Capture the cell that displays the provided text and extract its (X, Y) central coordinate. 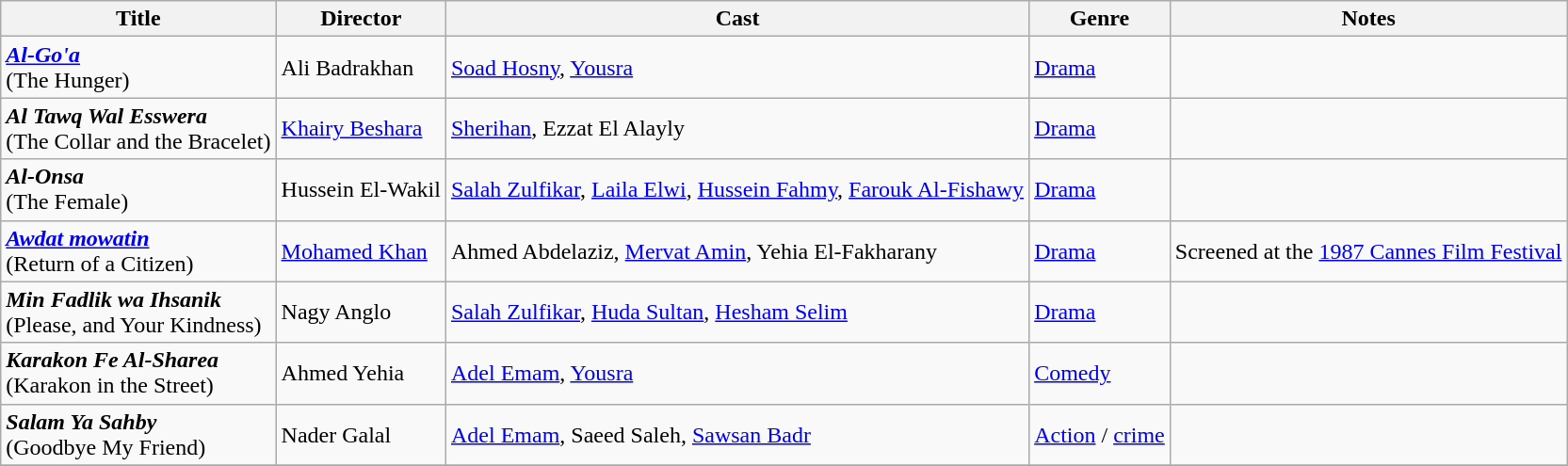
Director (361, 19)
Min Fadlik wa Ihsanik(Please, and Your Kindness) (138, 313)
Title (138, 19)
Adel Emam, Yousra (736, 373)
Nagy Anglo (361, 313)
Karakon Fe Al-Sharea(Karakon in the Street) (138, 373)
Nader Galal (361, 435)
Genre (1100, 19)
Mohamed Khan (361, 250)
Hussein El-Wakil (361, 190)
Al Tawq Wal Esswera(The Collar and the Bracelet) (138, 128)
Salah Zulfikar, Laila Elwi, Hussein Fahmy, Farouk Al-Fishawy (736, 190)
Ahmed Yehia (361, 373)
Al-Onsa(The Female) (138, 190)
Comedy (1100, 373)
Notes (1368, 19)
Ahmed Abdelaziz, Mervat Amin, Yehia El-Fakharany (736, 250)
Salam Ya Sahby(Goodbye My Friend) (138, 435)
Ali Badrakhan (361, 68)
Al-Go'a(The Hunger) (138, 68)
Khairy Beshara (361, 128)
Cast (736, 19)
Soad Hosny, Yousra (736, 68)
Salah Zulfikar, Huda Sultan, Hesham Selim (736, 313)
Adel Emam, Saeed Saleh, Sawsan Badr (736, 435)
Screened at the 1987 Cannes Film Festival (1368, 250)
Awdat mowatin(Return of a Citizen) (138, 250)
Action / crime (1100, 435)
Sherihan, Ezzat El Alayly (736, 128)
